Output the (x, y) coordinate of the center of the cell containing the given text.  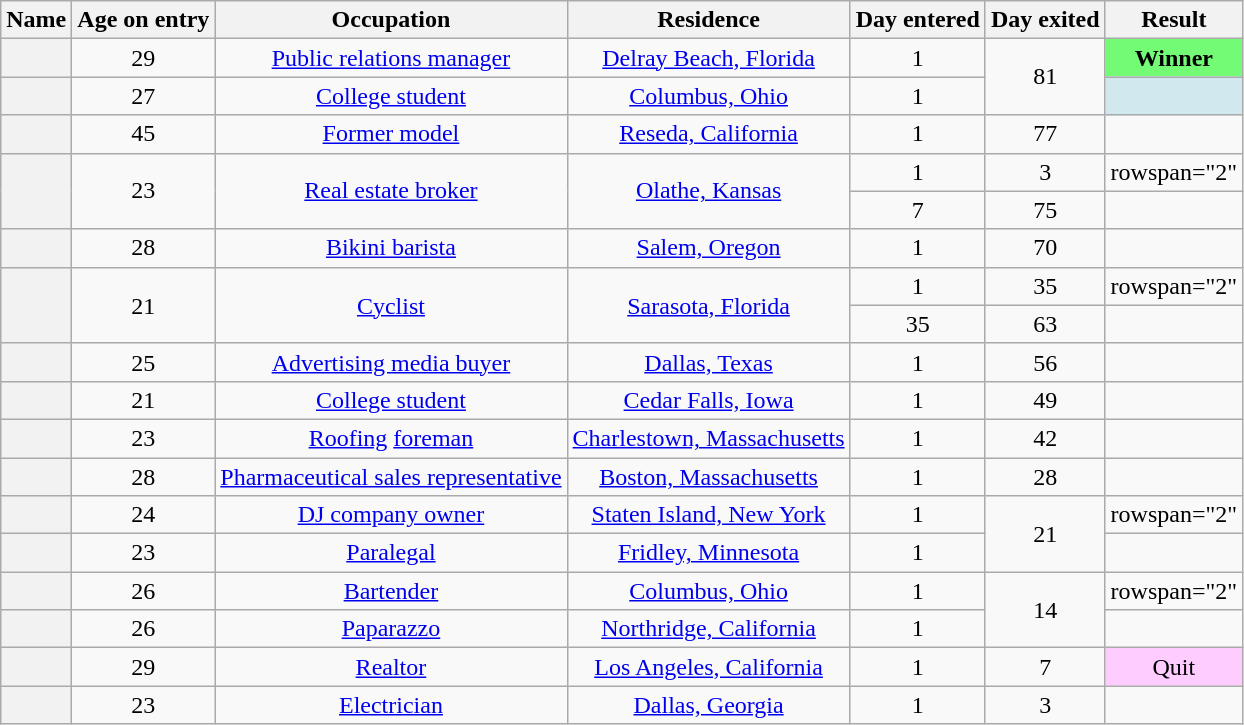
Result (1174, 20)
Residence (708, 20)
Dallas, Texas (708, 362)
Day exited (1045, 20)
Los Angeles, California (708, 667)
Paralegal (391, 553)
42 (1045, 438)
Public relations manager (391, 58)
Delray Beach, Florida (708, 58)
DJ company owner (391, 515)
Fridley, Minnesota (708, 553)
Former model (391, 134)
Pharmaceutical sales representative (391, 477)
77 (1045, 134)
56 (1045, 362)
Real estate broker (391, 191)
63 (1045, 324)
Staten Island, New York (708, 515)
49 (1045, 400)
Age on entry (144, 20)
Bikini barista (391, 248)
Boston, Massachusetts (708, 477)
Winner (1174, 58)
81 (1045, 77)
Charlestown, Massachusetts (708, 438)
14 (1045, 610)
Day entered (918, 20)
Reseda, California (708, 134)
70 (1045, 248)
27 (144, 96)
Advertising media buyer (391, 362)
Dallas, Georgia (708, 705)
Roofing foreman (391, 438)
Northridge, California (708, 629)
Quit (1174, 667)
45 (144, 134)
Bartender (391, 591)
75 (1045, 210)
Occupation (391, 20)
Paparazzo (391, 629)
25 (144, 362)
Olathe, Kansas (708, 191)
Sarasota, Florida (708, 305)
Electrician (391, 705)
24 (144, 515)
Name (36, 20)
Cyclist (391, 305)
Salem, Oregon (708, 248)
Cedar Falls, Iowa (708, 400)
Realtor (391, 667)
